Output the [x, y] coordinate of the center of the cell containing the given text.  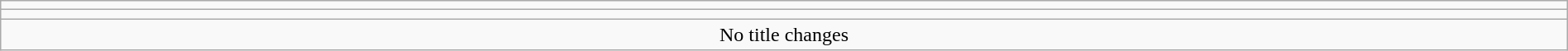
No title changes [784, 35]
